Identify which cell holds the provided text, then report its (x, y) central coordinate. 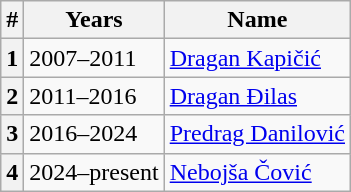
Years (94, 20)
2011–2016 (94, 96)
3 (12, 134)
2 (12, 96)
Nebojša Čović (257, 172)
4 (12, 172)
Dragan Kapičić (257, 58)
# (12, 20)
2016–2024 (94, 134)
1 (12, 58)
2024–present (94, 172)
Name (257, 20)
Dragan Đilas (257, 96)
Predrag Danilović (257, 134)
2007–2011 (94, 58)
